Scan for the cell matching the given text and deliver its (X, Y) coordinate at center. 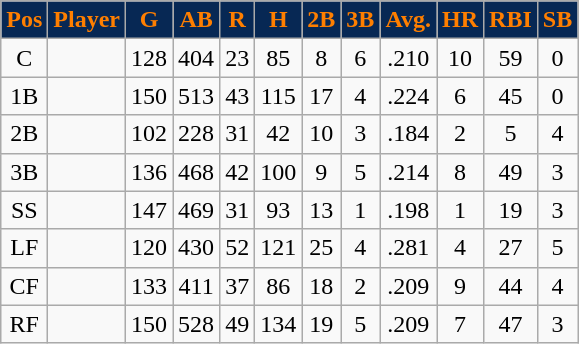
7 (460, 324)
HR (460, 20)
25 (322, 248)
47 (511, 324)
85 (278, 58)
86 (278, 286)
.214 (408, 172)
44 (511, 286)
SS (24, 210)
SB (557, 20)
52 (238, 248)
45 (511, 96)
37 (238, 286)
93 (278, 210)
468 (196, 172)
27 (511, 248)
121 (278, 248)
C (24, 58)
23 (238, 58)
Pos (24, 20)
RF (24, 324)
59 (511, 58)
17 (322, 96)
115 (278, 96)
102 (150, 134)
513 (196, 96)
13 (322, 210)
43 (238, 96)
.224 (408, 96)
Player (87, 20)
1B (24, 96)
430 (196, 248)
411 (196, 286)
CF (24, 286)
136 (150, 172)
120 (150, 248)
134 (278, 324)
404 (196, 58)
Avg. (408, 20)
.198 (408, 210)
228 (196, 134)
.281 (408, 248)
128 (150, 58)
G (150, 20)
.184 (408, 134)
LF (24, 248)
H (278, 20)
133 (150, 286)
RBI (511, 20)
18 (322, 286)
AB (196, 20)
R (238, 20)
.210 (408, 58)
147 (150, 210)
528 (196, 324)
100 (278, 172)
469 (196, 210)
